Return (X, Y) of the center of cell containing provided text 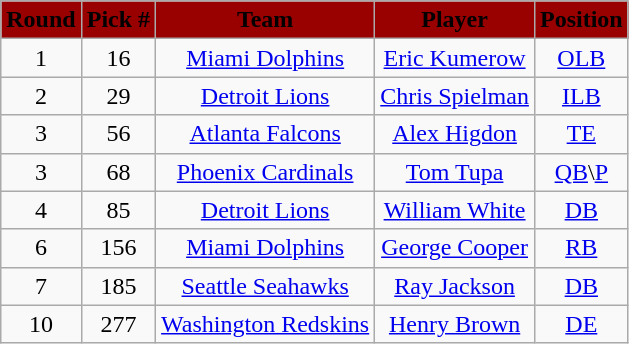
6 (41, 248)
Pick # (118, 20)
7 (41, 286)
OLB (581, 58)
Washington Redskins (266, 324)
185 (118, 286)
Henry Brown (455, 324)
DE (581, 324)
Atlanta Falcons (266, 134)
ILB (581, 96)
William White (455, 210)
QB\P (581, 172)
Seattle Seahawks (266, 286)
Position (581, 20)
Chris Spielman (455, 96)
Team (266, 20)
RB (581, 248)
Phoenix Cardinals (266, 172)
29 (118, 96)
TE (581, 134)
16 (118, 58)
156 (118, 248)
2 (41, 96)
277 (118, 324)
Eric Kumerow (455, 58)
85 (118, 210)
68 (118, 172)
Tom Tupa (455, 172)
10 (41, 324)
Player (455, 20)
1 (41, 58)
Round (41, 20)
Alex Higdon (455, 134)
56 (118, 134)
4 (41, 210)
George Cooper (455, 248)
Ray Jackson (455, 286)
